Extract the [X, Y] coordinate from the center of the cell holding the provided text.  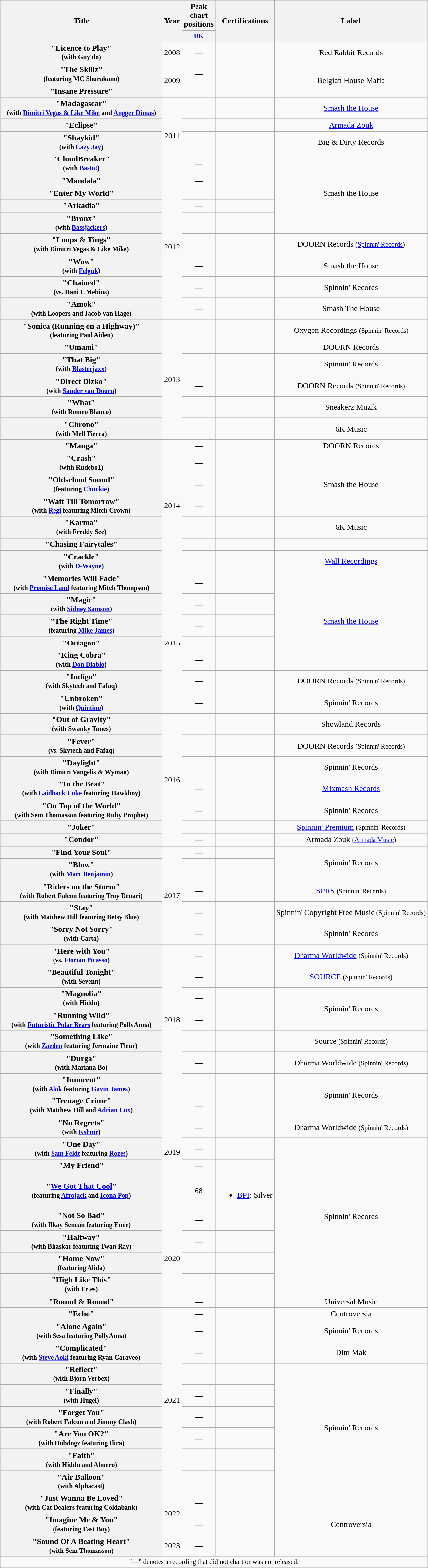
"Memories Will Fade"(with Promise Land featuring Mitch Thompson) [81, 582]
"Joker" [81, 827]
"Licence to Play"(with Guy'do) [81, 52]
"Blow" (with Marc Benjamin) [81, 869]
"Round & Round" [81, 1301]
"Alone Again" (with Sesa featuring PollyAnna) [81, 1331]
2021 [172, 1400]
"Indigo"(with Skytech and Fafaq) [81, 681]
"Beautiful Tonight"(with Sevenn) [81, 977]
"Chrono"(with Mell Tierra) [81, 429]
2014 [172, 506]
"Innocent" (with Alok featuring Gavin James) [81, 1084]
2015 [172, 643]
68 [199, 1191]
2023 [172, 1546]
"High Like This" (with Fr!es) [81, 1284]
"Amok"(with Loopers and Jacob van Hage) [81, 308]
Showland Records [351, 724]
Smash The House [351, 308]
"We Got That Cool" (featuring Afrojack and Icona Pop) [81, 1191]
Armada Zouk (Armada Music) [351, 840]
"Karma"(with Freddy See) [81, 527]
Peak chart positions [199, 16]
Universal Music [351, 1301]
2018 [172, 1020]
Certifications [245, 21]
"Mandala" [81, 181]
"Something Like" (with Zaeden featuring Jermaine Fleur) [81, 1041]
2020 [172, 1258]
"Halfway" (with Bhaskar featuring Twan Ray) [81, 1241]
Mixmash Records [351, 788]
"The Right Time"(featuring Mike James) [81, 625]
Belgian House Mafia [351, 81]
2012 [172, 247]
"Direct Dizko"(with Sander van Doorn) [81, 386]
"CloudBreaker"(with Basto!) [81, 164]
Wall Recordings [351, 561]
"Forget You" (with Robert Falcon and Jimmy Clash) [81, 1417]
"Condor" [81, 840]
"—" denotes a recording that did not chart or was not released. [214, 1562]
"Imagine Me & You" (featuring Fast Boy) [81, 1524]
SPRS (Spinnin' Records) [351, 891]
Dim Mak [351, 1352]
"Riders on the Storm" (with Robert Falcon featuring Troy Denari) [81, 891]
"Oldschool Sound"(featuring Chuckie) [81, 484]
SOURCE (Spinnin' Records) [351, 977]
"Umami" [81, 347]
"Magic"(with Sidney Samson) [81, 604]
"Air Balloon" (with Alphacast) [81, 1481]
Big & Dirty Records [351, 142]
Label [351, 21]
2019 [172, 1152]
"Daylight"(with Dimitri Vangelis & Wyman) [81, 767]
"Find Your Soul" [81, 852]
"Teenage Crime" (with Matthew Hill and Adrian Lux) [81, 1105]
"Home Now" (featuring Alida) [81, 1263]
Red Rabbit Records [351, 52]
"Insane Pressure" [81, 91]
2013 [172, 379]
"No Regrets" (with Kshmr) [81, 1127]
UK [199, 36]
"King Cobra"(with Don Diablo) [81, 660]
Title [81, 21]
"Stay" (with Matthew Hill featuring Betsy Blue) [81, 912]
"Bronx"(with Bassjackers) [81, 223]
"Shaykid"(with Lazy Jay) [81, 142]
"Out of Gravity"(with Swanky Tunes) [81, 724]
"Echo" [81, 1314]
2017 [172, 895]
"Complicated" (with Steve Aoki featuring Ryan Caraveo) [81, 1352]
"Durga" (with Mariana Bo) [81, 1063]
"Madagascar"(with Dimitri Vegas & Like Mike and Angger Dimas) [81, 108]
"On Top of the World" (with Sem Thomasson featuring Ruby Prophet) [81, 810]
Source (Spinnin' Records) [351, 1041]
"Arkadia" [81, 206]
Year [172, 21]
"Running Wild" (with Futuristic Polar Bears featuring PollyAnna) [81, 1020]
"Faith" (with Hiddn and Almero) [81, 1460]
"Fever"(vs. Skytech and Fafaq) [81, 746]
"Wait Till Tomorrow"(with Regi featuring Mitch Crown) [81, 506]
"Octagon" [81, 643]
"Sonica (Running on a Highway)"(featuring Paul Aiden) [81, 330]
"Chained"(vs. Dani L Mebius) [81, 287]
"The Skillz"(featuring MC Shurakano) [81, 74]
BPI: Silver [245, 1191]
"Chasing Fairytales" [81, 544]
"Reflect" (with Bjorn Verbex) [81, 1374]
Armada Zouk [351, 125]
2016 [172, 780]
2009 [172, 81]
"That Big"(with Blasterjaxx) [81, 365]
"Crash"(with Rudebo1) [81, 463]
"Just Wanna Be Loved" (with Cat Dealers featuring Coldabank) [81, 1503]
"Magnolia"(with Hiddn) [81, 998]
"Enter My World" [81, 193]
"Manga" [81, 446]
"Sorry Not Sorry" (with Carta) [81, 934]
"Crackle"(with D-Wayne) [81, 561]
"Sound Of A Beating Heart" (with Sem Thomasson) [81, 1546]
Spinnin' Premium (Spinnin' Records) [351, 827]
"Are You OK?" (with Dubdogz featuring Ilira) [81, 1438]
"To the Beat"(with Laidback Luke featuring Hawkboy) [81, 788]
"Unbroken"(with Quintino) [81, 703]
Spinnin' Copyright Free Music (Spinnin' Records) [351, 912]
2008 [172, 52]
"Eclipse" [81, 125]
"Here with You" (vs. Florian Picasso) [81, 955]
"Loops & Tings"(with Dimitri Vegas & Like Mike) [81, 244]
2011 [172, 136]
Sneakerz Muzik [351, 407]
"Wow"(with Felguk) [81, 265]
"One Day" (with Sam Feldt featuring Rozes) [81, 1148]
"Finally" (with Hugel) [81, 1395]
"Not So Bad" (with Ilkay Sencan featuring Emie) [81, 1220]
Oxygen Recordings (Spinnin' Records) [351, 330]
"My Friend" [81, 1166]
"What"(with Romeo Blanco) [81, 407]
2022 [172, 1514]
